Identify which cell holds the provided text, then report its (X, Y) central coordinate. 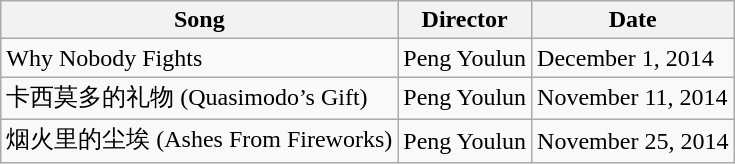
Director (465, 20)
Song (200, 20)
Date (633, 20)
December 1, 2014 (633, 58)
November 25, 2014 (633, 140)
烟火里的尘埃 (Ashes From Fireworks) (200, 140)
卡西莫多的礼物 (Quasimodo’s Gift) (200, 98)
Why Nobody Fights (200, 58)
November 11, 2014 (633, 98)
